Detect which cell encompasses the target text, then output its [x, y] center coordinate. 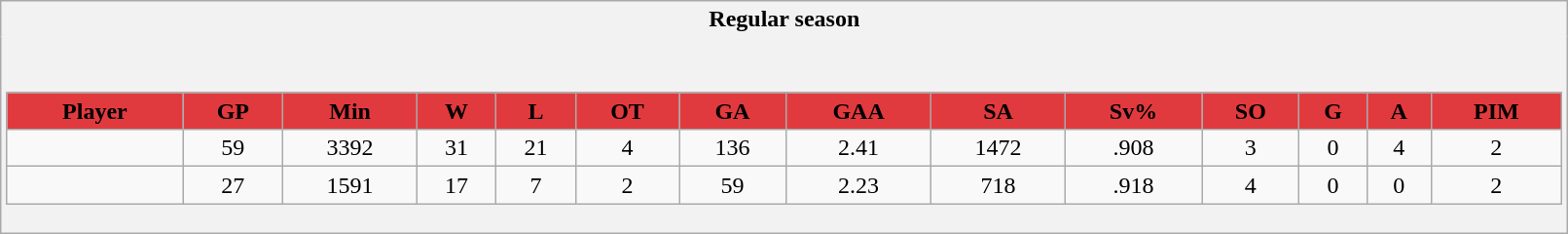
31 [456, 148]
PIM [1496, 111]
GA [732, 111]
A [1399, 111]
1591 [350, 185]
W [456, 111]
Sv% [1133, 111]
7 [536, 185]
Player GP Min W L OT GA GAA SA Sv% SO G A PIM 59 3392 31 21 4 136 2.41 1472 .908 3 0 4 2 27 1591 17 7 2 59 2.23 718 .918 4 0 0 2 [784, 135]
SO [1251, 111]
27 [234, 185]
3 [1251, 148]
.908 [1133, 148]
G [1333, 111]
.918 [1133, 185]
Regular season [784, 19]
2.41 [858, 148]
Player [95, 111]
136 [732, 148]
3392 [350, 148]
Min [350, 111]
1472 [999, 148]
17 [456, 185]
OT [627, 111]
GP [234, 111]
718 [999, 185]
21 [536, 148]
2.23 [858, 185]
L [536, 111]
SA [999, 111]
GAA [858, 111]
